For the text-containing cell, return its midpoint in (X, Y) coordinate format. 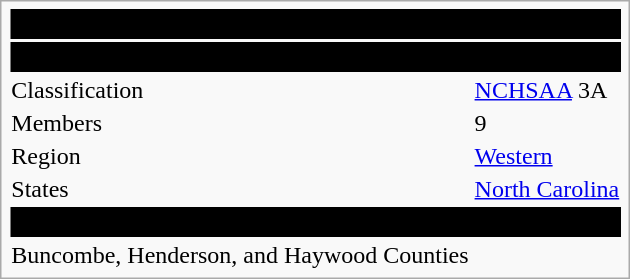
NCHSAA 3A (547, 90)
North Carolina (547, 189)
Mountain Athletic Conference (316, 24)
9 (547, 123)
Locations (316, 222)
States (240, 189)
Western (547, 156)
Data (316, 57)
Region (240, 156)
Buncombe, Henderson, and Haywood Counties (240, 255)
Members (240, 123)
Classification (240, 90)
